Pinpoint the cell where the given text exists, returning its [X, Y] midpoint coordinate. 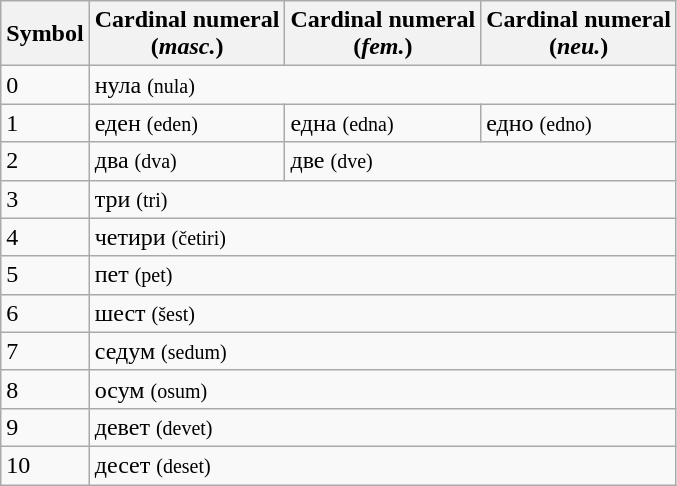
девет (devet) [382, 427]
7 [45, 351]
една (edna) [383, 123]
6 [45, 313]
две (dve) [481, 161]
4 [45, 237]
8 [45, 389]
три (tri) [382, 199]
Symbol [45, 34]
1 [45, 123]
3 [45, 199]
еден (eden) [187, 123]
Cardinal numeral (masc.) [187, 34]
десет (deset) [382, 465]
0 [45, 85]
едно (edno) [579, 123]
Cardinal numeral (fem.) [383, 34]
шест (šest) [382, 313]
Cardinal numeral (neu.) [579, 34]
два (dva) [187, 161]
10 [45, 465]
пет (pet) [382, 275]
2 [45, 161]
седум (sedum) [382, 351]
осум (osum) [382, 389]
9 [45, 427]
четири (četiri) [382, 237]
5 [45, 275]
нула (nula) [382, 85]
